Detect which cell encompasses the target text, then output its (x, y) center coordinate. 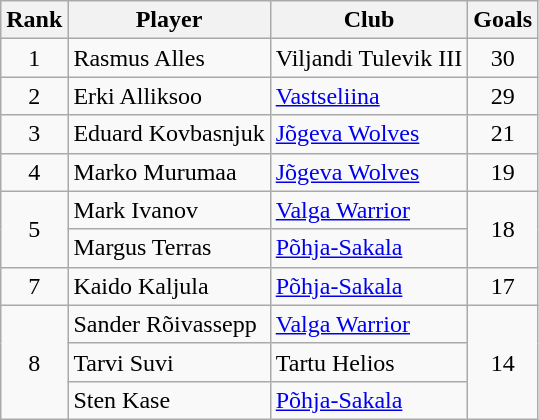
18 (503, 229)
Player (169, 20)
7 (34, 286)
1 (34, 58)
Marko Murumaa (169, 172)
Tarvi Suvi (169, 362)
17 (503, 286)
2 (34, 96)
Vastseliina (369, 96)
8 (34, 362)
30 (503, 58)
Club (369, 20)
14 (503, 362)
Viljandi Tulevik III (369, 58)
Kaido Kaljula (169, 286)
Sten Kase (169, 400)
21 (503, 134)
Mark Ivanov (169, 210)
19 (503, 172)
Tartu Helios (369, 362)
3 (34, 134)
Rasmus Alles (169, 58)
Margus Terras (169, 248)
5 (34, 229)
Rank (34, 20)
4 (34, 172)
Sander Rõivassepp (169, 324)
Erki Alliksoo (169, 96)
Goals (503, 20)
29 (503, 96)
Eduard Kovbasnjuk (169, 134)
